Return the [x, y] coordinate for the center point of the cell that contains the specified text.  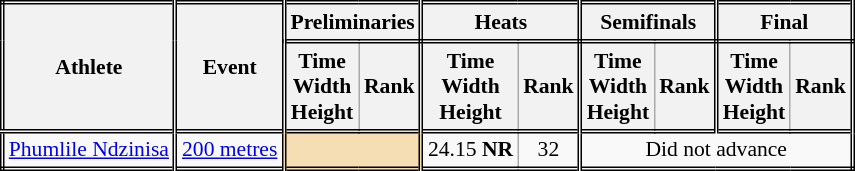
Event [229, 67]
Heats [500, 22]
Final [784, 22]
Phumlile Ndzinisa [88, 150]
200 metres [229, 150]
24.15 NR [470, 150]
Athlete [88, 67]
Semifinals [648, 22]
32 [549, 150]
Preliminaries [352, 22]
Did not advance [716, 150]
